Scan for the cell matching the given text and deliver its [x, y] coordinate at center. 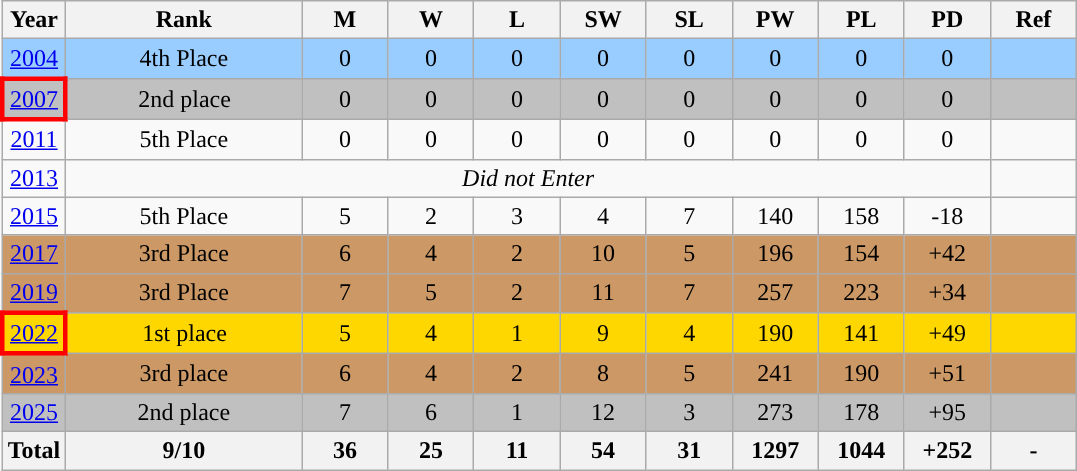
+49 [947, 334]
+252 [947, 450]
PW [775, 20]
2023 [34, 374]
2022 [34, 334]
12 [603, 412]
154 [861, 254]
Year [34, 20]
1044 [861, 450]
9/10 [184, 450]
2011 [34, 139]
25 [431, 450]
W [431, 20]
241 [775, 374]
257 [775, 293]
Total [34, 450]
223 [861, 293]
2004 [34, 59]
PD [947, 20]
3rd place [184, 374]
Ref [1033, 20]
2015 [34, 216]
+42 [947, 254]
54 [603, 450]
1297 [775, 450]
SL [689, 20]
2025 [34, 412]
2017 [34, 254]
2007 [34, 98]
196 [775, 254]
141 [861, 334]
140 [775, 216]
8 [603, 374]
M [345, 20]
1st place [184, 334]
- [1033, 450]
36 [345, 450]
L [517, 20]
+34 [947, 293]
+95 [947, 412]
31 [689, 450]
Did not Enter [528, 178]
Rank [184, 20]
2019 [34, 293]
-18 [947, 216]
158 [861, 216]
10 [603, 254]
PL [861, 20]
4th Place [184, 59]
2013 [34, 178]
178 [861, 412]
+51 [947, 374]
273 [775, 412]
SW [603, 20]
9 [603, 334]
